Return the [x, y] coordinate for the center point of the cell that contains the specified text.  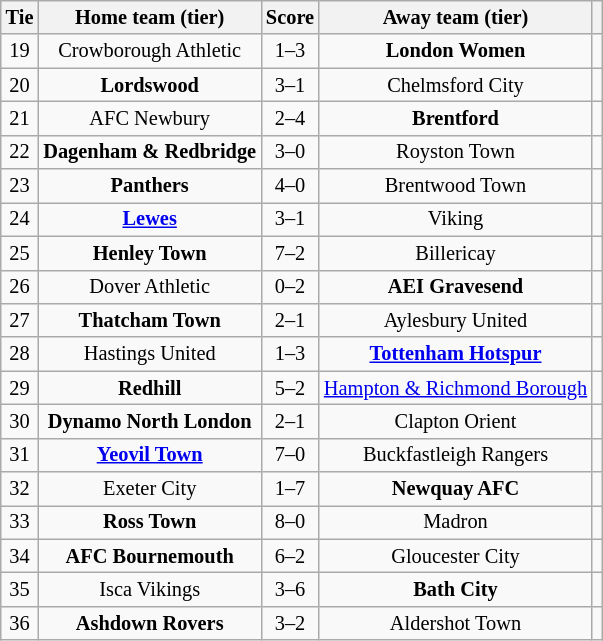
4–0 [290, 186]
23 [20, 186]
26 [20, 287]
Billericay [456, 253]
7–0 [290, 455]
28 [20, 354]
Ross Town [150, 522]
Chelmsford City [456, 85]
33 [20, 522]
21 [20, 118]
7–2 [290, 253]
Brentford [456, 118]
Madron [456, 522]
8–0 [290, 522]
Lordswood [150, 85]
Aldershot Town [456, 623]
35 [20, 589]
Yeovil Town [150, 455]
Lewes [150, 219]
6–2 [290, 556]
22 [20, 152]
Buckfastleigh Rangers [456, 455]
34 [20, 556]
Brentwood Town [456, 186]
Henley Town [150, 253]
Dagenham & Redbridge [150, 152]
Bath City [456, 589]
24 [20, 219]
3–0 [290, 152]
3–2 [290, 623]
20 [20, 85]
Viking [456, 219]
Newquay AFC [456, 489]
2–4 [290, 118]
Crowborough Athletic [150, 51]
Thatcham Town [150, 320]
Tie [20, 17]
Redhill [150, 388]
0–2 [290, 287]
Hampton & Richmond Borough [456, 388]
AFC Bournemouth [150, 556]
Score [290, 17]
27 [20, 320]
Ashdown Rovers [150, 623]
AEI Gravesend [456, 287]
30 [20, 421]
Dover Athletic [150, 287]
AFC Newbury [150, 118]
32 [20, 489]
Panthers [150, 186]
1–7 [290, 489]
Gloucester City [456, 556]
Tottenham Hotspur [456, 354]
Aylesbury United [456, 320]
Isca Vikings [150, 589]
Royston Town [456, 152]
Hastings United [150, 354]
Clapton Orient [456, 421]
25 [20, 253]
29 [20, 388]
31 [20, 455]
Home team (tier) [150, 17]
Away team (tier) [456, 17]
Dynamo North London [150, 421]
3–6 [290, 589]
Exeter City [150, 489]
36 [20, 623]
London Women [456, 51]
19 [20, 51]
5–2 [290, 388]
